Pinpoint the cell where the given text exists, returning its [X, Y] midpoint coordinate. 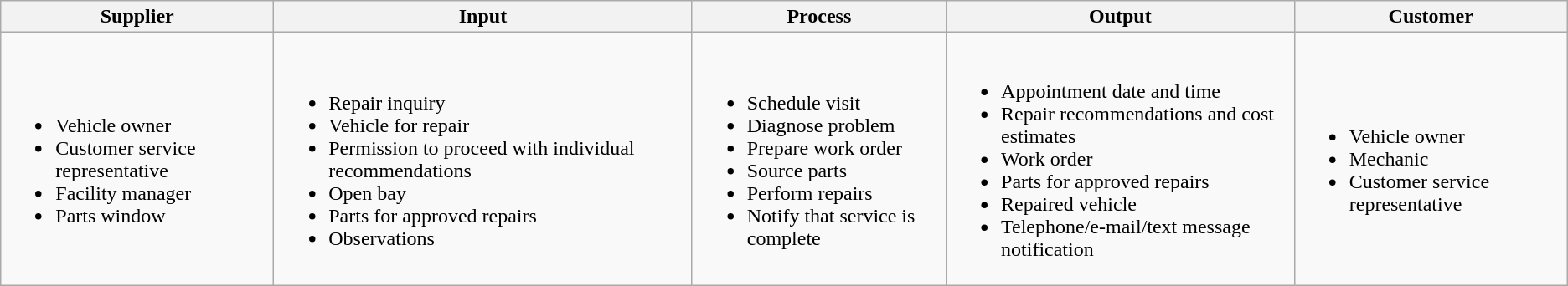
Repair inquiryVehicle for repairPermission to proceed with individual recommendationsOpen bayParts for approved repairsObservations [483, 159]
Input [483, 17]
Vehicle ownerCustomer service representativeFacility managerParts window [137, 159]
Process [819, 17]
Vehicle ownerMechanicCustomer service representative [1431, 159]
Output [1121, 17]
Schedule visitDiagnose problemPrepare work orderSource partsPerform repairsNotify that service is complete [819, 159]
Supplier [137, 17]
Customer [1431, 17]
